Find where the given text appears and provide that cell's center as (X, Y) coordinate. 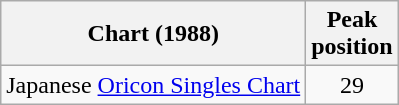
Peakposition (352, 34)
Chart (1988) (154, 34)
29 (352, 85)
Japanese Oricon Singles Chart (154, 85)
